From the cell containing the given text, extract its center point as (x, y) coordinate. 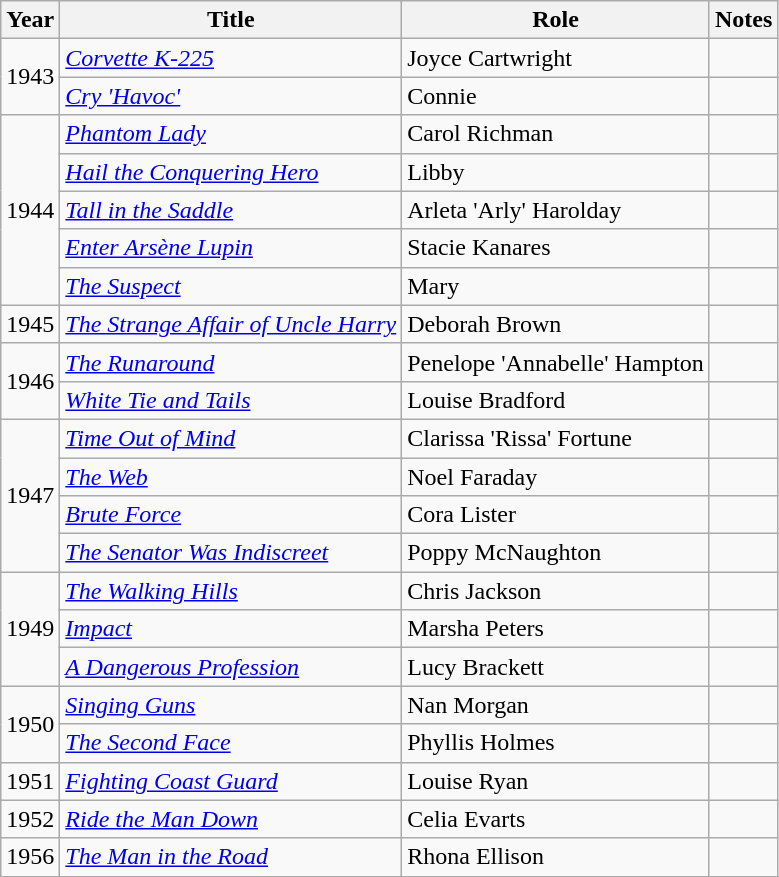
Louise Ryan (556, 781)
The Second Face (231, 743)
Phyllis Holmes (556, 743)
Clarissa 'Rissa' Fortune (556, 438)
The Strange Affair of Uncle Harry (231, 324)
The Man in the Road (231, 857)
Ride the Man Down (231, 819)
Marsha Peters (556, 629)
Nan Morgan (556, 705)
Stacie Kanares (556, 248)
Cry 'Havoc' (231, 96)
Chris Jackson (556, 591)
The Senator Was Indiscreet (231, 553)
Connie (556, 96)
1949 (30, 629)
Year (30, 20)
1945 (30, 324)
Mary (556, 286)
Hail the Conquering Hero (231, 172)
Rhona Ellison (556, 857)
Impact (231, 629)
A Dangerous Profession (231, 667)
Lucy Brackett (556, 667)
Fighting Coast Guard (231, 781)
Corvette K-225 (231, 58)
Phantom Lady (231, 134)
Louise Bradford (556, 400)
Tall in the Saddle (231, 210)
Deborah Brown (556, 324)
The Runaround (231, 362)
Noel Faraday (556, 477)
1950 (30, 724)
Arleta 'Arly' Harolday (556, 210)
Poppy McNaughton (556, 553)
1944 (30, 210)
1956 (30, 857)
Time Out of Mind (231, 438)
Enter Arsène Lupin (231, 248)
Carol Richman (556, 134)
The Web (231, 477)
Celia Evarts (556, 819)
White Tie and Tails (231, 400)
Joyce Cartwright (556, 58)
Libby (556, 172)
Penelope 'Annabelle' Hampton (556, 362)
Title (231, 20)
Cora Lister (556, 515)
1951 (30, 781)
Brute Force (231, 515)
1952 (30, 819)
Notes (743, 20)
1947 (30, 495)
The Suspect (231, 286)
The Walking Hills (231, 591)
1943 (30, 77)
Role (556, 20)
1946 (30, 381)
Singing Guns (231, 705)
